Determine the [x, y] coordinate at the center of the cell enclosing the given text.  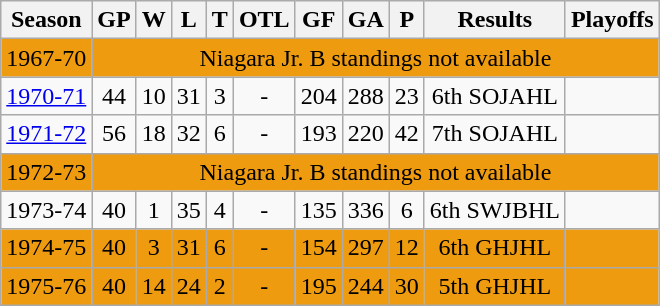
220 [366, 134]
1967-70 [46, 58]
56 [114, 134]
5th GHJHL [494, 286]
W [154, 20]
2 [220, 286]
T [220, 20]
193 [318, 134]
288 [366, 96]
12 [406, 248]
18 [154, 134]
44 [114, 96]
Playoffs [612, 20]
P [406, 20]
Season [46, 20]
1973-74 [46, 210]
336 [366, 210]
42 [406, 134]
1971-72 [46, 134]
195 [318, 286]
14 [154, 286]
204 [318, 96]
297 [366, 248]
Results [494, 20]
6th SWJBHL [494, 210]
L [188, 20]
1974-75 [46, 248]
1 [154, 210]
10 [154, 96]
1970-71 [46, 96]
7th SOJAHL [494, 134]
OTL [264, 20]
23 [406, 96]
6th GHJHL [494, 248]
24 [188, 286]
35 [188, 210]
6th SOJAHL [494, 96]
GP [114, 20]
32 [188, 134]
244 [366, 286]
1972-73 [46, 172]
GA [366, 20]
4 [220, 210]
154 [318, 248]
1975-76 [46, 286]
GF [318, 20]
135 [318, 210]
30 [406, 286]
